Extract the [X, Y] coordinate from the center of the cell holding the provided text.  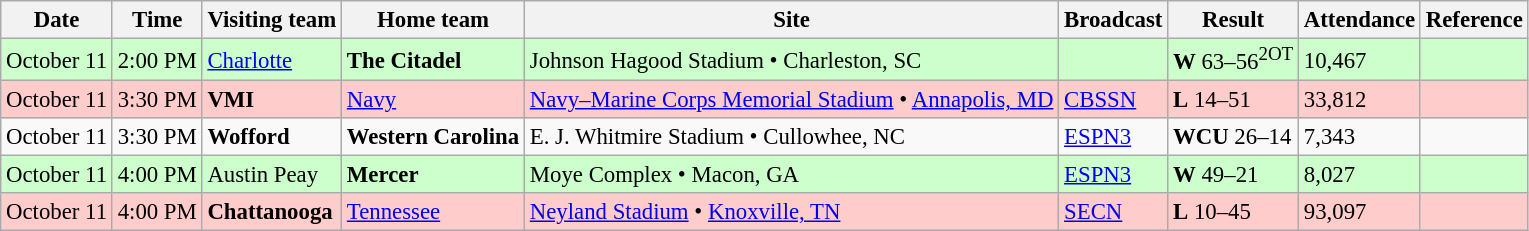
CBSSN [1114, 100]
7,343 [1360, 137]
Johnson Hagood Stadium • Charleston, SC [791, 60]
L 14–51 [1234, 100]
Navy–Marine Corps Memorial Stadium • Annapolis, MD [791, 100]
Moye Complex • Macon, GA [791, 175]
W 63–562OT [1234, 60]
VMI [272, 100]
Navy [434, 100]
WCU 26–14 [1234, 137]
Wofford [272, 137]
4:00 PM [157, 175]
Reference [1474, 20]
8,027 [1360, 175]
Broadcast [1114, 20]
Western Carolina [434, 137]
2:00 PM [157, 60]
W 49–21 [1234, 175]
Attendance [1360, 20]
Time [157, 20]
Site [791, 20]
10,467 [1360, 60]
Austin Peay [272, 175]
Date [57, 20]
E. J. Whitmire Stadium • Cullowhee, NC [791, 137]
Visiting team [272, 20]
Home team [434, 20]
The Citadel [434, 60]
Mercer [434, 175]
Charlotte [272, 60]
Result [1234, 20]
33,812 [1360, 100]
